Locate the cell with the specified text and output its (x, y) center coordinate. 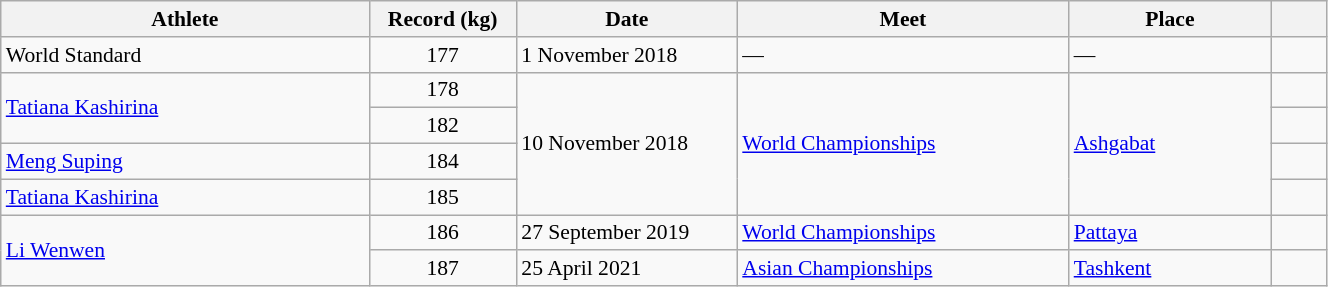
178 (442, 90)
187 (442, 269)
184 (442, 162)
Meng Suping (185, 162)
Pattaya (1170, 233)
Date (626, 19)
Tashkent (1170, 269)
25 April 2021 (626, 269)
177 (442, 55)
World Standard (185, 55)
Li Wenwen (185, 250)
185 (442, 197)
Asian Championships (902, 269)
27 September 2019 (626, 233)
182 (442, 126)
Meet (902, 19)
Place (1170, 19)
Ashgabat (1170, 143)
10 November 2018 (626, 143)
186 (442, 233)
1 November 2018 (626, 55)
Athlete (185, 19)
Record (kg) (442, 19)
